Detect which cell encompasses the target text, then output its (x, y) center coordinate. 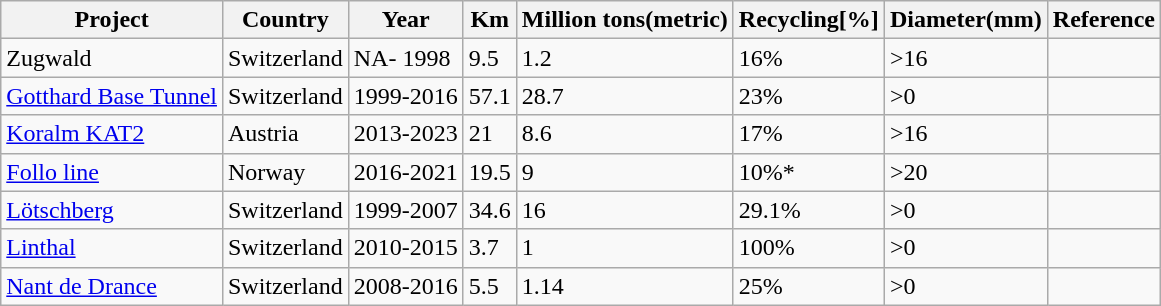
2010-2015 (406, 248)
17% (808, 134)
Recycling[%] (808, 20)
9 (624, 172)
NA- 1998 (406, 58)
10%* (808, 172)
3.7 (490, 248)
1999-2007 (406, 210)
23% (808, 96)
57.1 (490, 96)
1.2 (624, 58)
>20 (966, 172)
Gotthard Base Tunnel (112, 96)
16% (808, 58)
19.5 (490, 172)
Year (406, 20)
Linthal (112, 248)
2008-2016 (406, 286)
2013-2023 (406, 134)
21 (490, 134)
8.6 (624, 134)
28.7 (624, 96)
9.5 (490, 58)
Project (112, 20)
Million tons(metric) (624, 20)
25% (808, 286)
1.14 (624, 286)
2016-2021 (406, 172)
Country (285, 20)
Nant de Drance (112, 286)
34.6 (490, 210)
Reference (1104, 20)
Austria (285, 134)
1999-2016 (406, 96)
5.5 (490, 286)
29.1% (808, 210)
Lötschberg (112, 210)
1 (624, 248)
Zugwald (112, 58)
16 (624, 210)
Koralm KAT2 (112, 134)
Km (490, 20)
Follo line (112, 172)
100% (808, 248)
Diameter(mm) (966, 20)
Norway (285, 172)
